From the cell containing the given text, extract its center point as [x, y] coordinate. 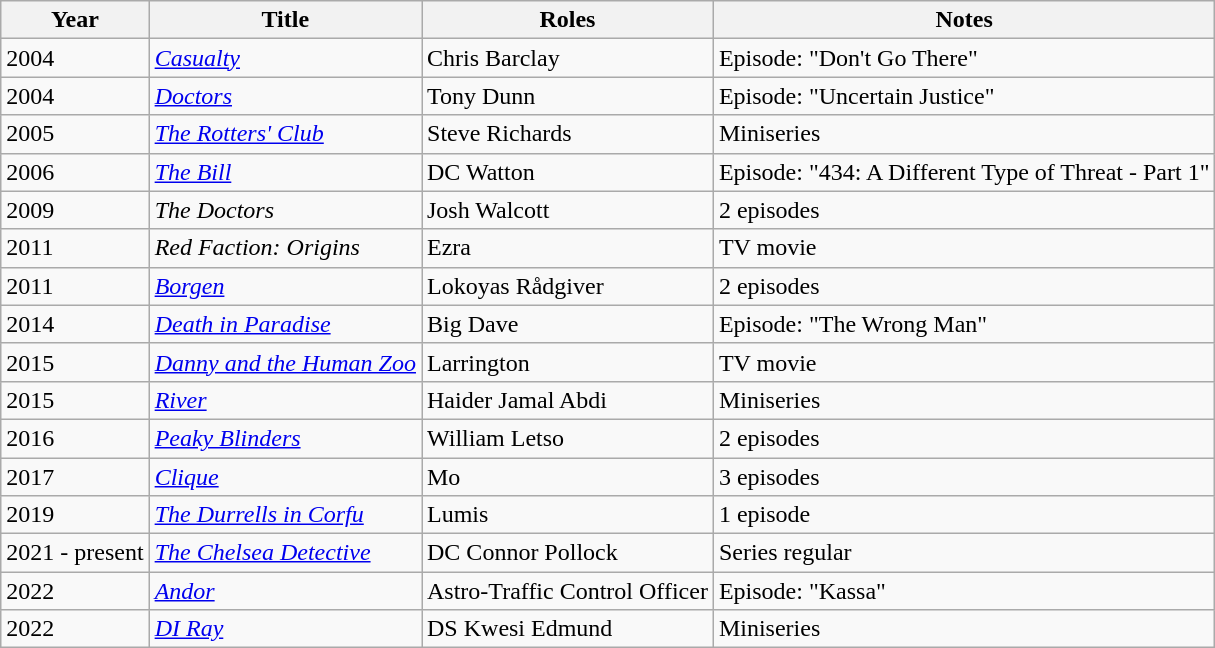
DI Ray [285, 629]
Borgen [285, 286]
2005 [75, 134]
2019 [75, 515]
Episode: "434: A Different Type of Threat - Part 1" [964, 172]
William Letso [568, 438]
Casualty [285, 58]
DC Watton [568, 172]
Haider Jamal Abdi [568, 400]
2016 [75, 438]
2014 [75, 324]
Doctors [285, 96]
2021 - present [75, 553]
DS Kwesi Edmund [568, 629]
Steve Richards [568, 134]
Episode: "The Wrong Man" [964, 324]
Chris Barclay [568, 58]
Josh Walcott [568, 210]
Lokoyas Rådgiver [568, 286]
Series regular [964, 553]
The Durrells in Corfu [285, 515]
Title [285, 20]
River [285, 400]
Episode: "Uncertain Justice" [964, 96]
Danny and the Human Zoo [285, 362]
Red Faction: Origins [285, 248]
Episode: "Don't Go There" [964, 58]
Big Dave [568, 324]
The Doctors [285, 210]
The Rotters' Club [285, 134]
Peaky Blinders [285, 438]
Andor [285, 591]
Tony Dunn [568, 96]
1 episode [964, 515]
Larrington [568, 362]
Roles [568, 20]
Clique [285, 477]
Astro-Traffic Control Officer [568, 591]
Mo [568, 477]
Ezra [568, 248]
The Bill [285, 172]
Death in Paradise [285, 324]
2017 [75, 477]
Notes [964, 20]
Year [75, 20]
Lumis [568, 515]
3 episodes [964, 477]
2009 [75, 210]
2006 [75, 172]
DC Connor Pollock [568, 553]
The Chelsea Detective [285, 553]
Episode: "Kassa" [964, 591]
